For the text-containing cell, return its midpoint in (x, y) coordinate format. 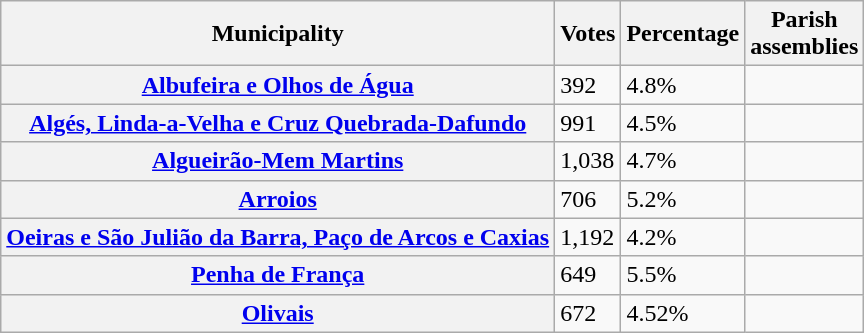
4.2% (683, 237)
Parishassemblies (804, 34)
4.7% (683, 161)
Municipality (278, 34)
649 (588, 275)
4.8% (683, 85)
Algueirão-Mem Martins (278, 161)
Percentage (683, 34)
672 (588, 313)
5.5% (683, 275)
1,038 (588, 161)
Penha de França (278, 275)
392 (588, 85)
Arroios (278, 199)
706 (588, 199)
Algés, Linda-a-Velha e Cruz Quebrada-Dafundo (278, 123)
Albufeira e Olhos de Água (278, 85)
Votes (588, 34)
4.5% (683, 123)
991 (588, 123)
Oeiras e São Julião da Barra, Paço de Arcos e Caxias (278, 237)
4.52% (683, 313)
Olivais (278, 313)
5.2% (683, 199)
1,192 (588, 237)
